Determine the [X, Y] coordinate at the center of the cell enclosing the given text.  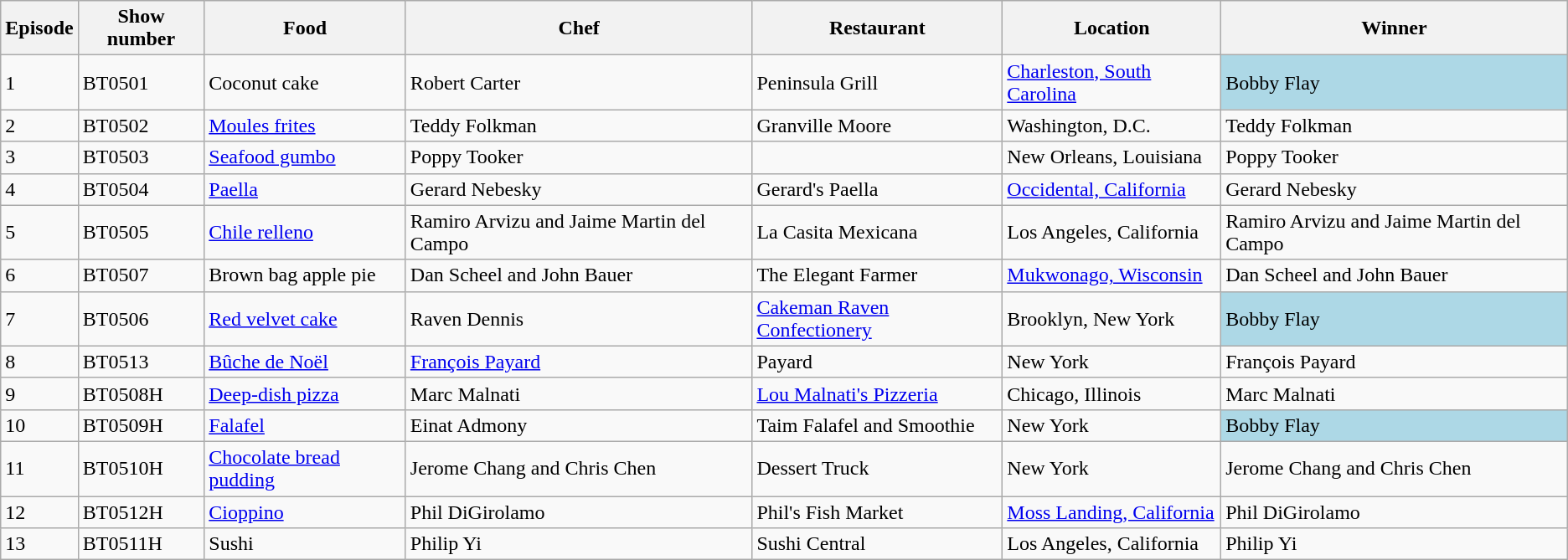
Robert Carter [579, 82]
Sushi Central [878, 544]
Moss Landing, California [1112, 511]
12 [39, 511]
BT0505 [141, 233]
BT0506 [141, 318]
Restaurant [878, 28]
4 [39, 189]
Granville Moore [878, 126]
Taim Falafel and Smoothie [878, 425]
New Orleans, Louisiana [1112, 157]
10 [39, 425]
BT0508H [141, 393]
La Casita Mexicana [878, 233]
6 [39, 275]
BT0509H [141, 425]
11 [39, 469]
8 [39, 362]
Paella [305, 189]
9 [39, 393]
Raven Dennis [579, 318]
Einat Admony [579, 425]
Red velvet cake [305, 318]
BT0512H [141, 511]
Occidental, California [1112, 189]
BT0510H [141, 469]
Chicago, Illinois [1112, 393]
Seafood gumbo [305, 157]
BT0502 [141, 126]
Mukwonago, Wisconsin [1112, 275]
Sushi [305, 544]
Phil's Fish Market [878, 511]
Cioppino [305, 511]
Deep-dish pizza [305, 393]
BT0503 [141, 157]
Peninsula Grill [878, 82]
Dessert Truck [878, 469]
Show number [141, 28]
BT0513 [141, 362]
7 [39, 318]
Bûche de Noël [305, 362]
13 [39, 544]
Gerard's Paella [878, 189]
Episode [39, 28]
Washington, D.C. [1112, 126]
BT0507 [141, 275]
Lou Malnati's Pizzeria [878, 393]
Chocolate bread pudding [305, 469]
BT0504 [141, 189]
1 [39, 82]
Falafel [305, 425]
Charleston, South Carolina [1112, 82]
Brown bag apple pie [305, 275]
BT0511H [141, 544]
Winner [1395, 28]
Location [1112, 28]
Food [305, 28]
Coconut cake [305, 82]
The Elegant Farmer [878, 275]
BT0501 [141, 82]
2 [39, 126]
Payard [878, 362]
3 [39, 157]
Moules frites [305, 126]
5 [39, 233]
Chile relleno [305, 233]
Cakeman Raven Confectionery [878, 318]
Chef [579, 28]
Brooklyn, New York [1112, 318]
